Search for the cell housing the specified text and yield its (x, y) center coordinate. 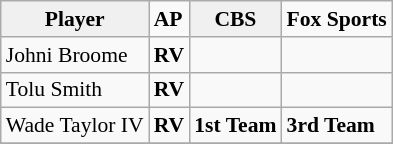
Johni Broome (75, 55)
3rd Team (337, 126)
1st Team (235, 126)
AP (170, 19)
Player (75, 19)
Wade Taylor IV (75, 126)
Fox Sports (337, 19)
CBS (235, 19)
Tolu Smith (75, 90)
